Capture the cell that displays the provided text and extract its [x, y] central coordinate. 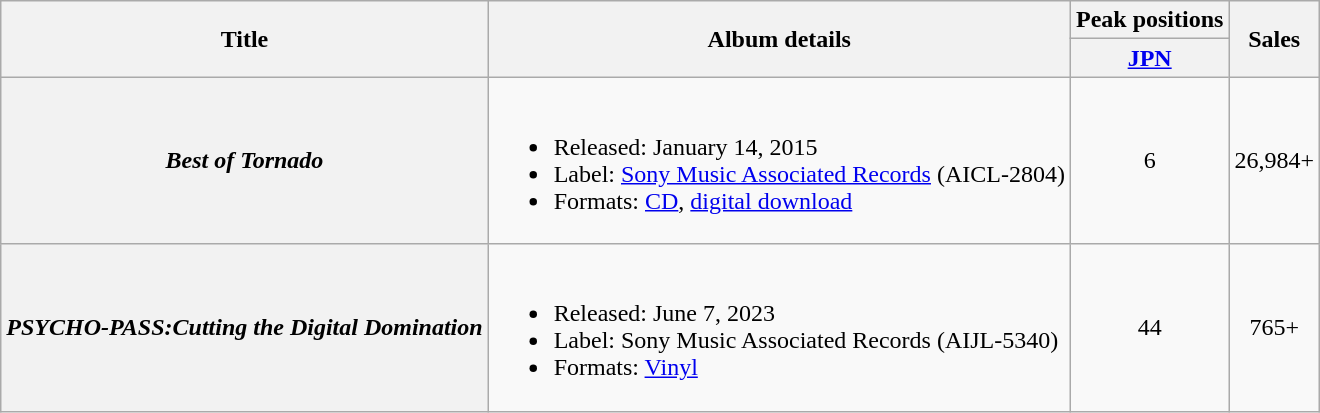
Title [244, 39]
26,984+ [1274, 160]
Peak positions [1149, 20]
Sales [1274, 39]
44 [1149, 328]
Album details [779, 39]
PSYCHO-PASS:Cutting the Digital Domination [244, 328]
6 [1149, 160]
JPN [1149, 58]
Best of Tornado [244, 160]
765+ [1274, 328]
Released: June 7, 2023Label: Sony Music Associated Records (AIJL-5340)Formats: Vinyl [779, 328]
Released: January 14, 2015Label: Sony Music Associated Records (AICL-2804)Formats: CD, digital download [779, 160]
